Return the (x, y) coordinate for the center point of the cell that contains the specified text.  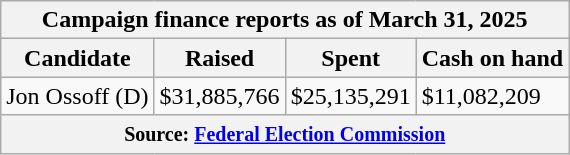
$31,885,766 (220, 96)
Campaign finance reports as of March 31, 2025 (285, 20)
$11,082,209 (492, 96)
Jon Ossoff (D) (78, 96)
Spent (350, 58)
Cash on hand (492, 58)
$25,135,291 (350, 96)
Source: Federal Election Commission (285, 134)
Candidate (78, 58)
Raised (220, 58)
